Scan for the cell matching the given text and deliver its [X, Y] coordinate at center. 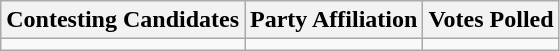
Votes Polled [491, 20]
Contesting Candidates [123, 20]
Party Affiliation [334, 20]
